Capture the cell that displays the provided text and extract its [X, Y] central coordinate. 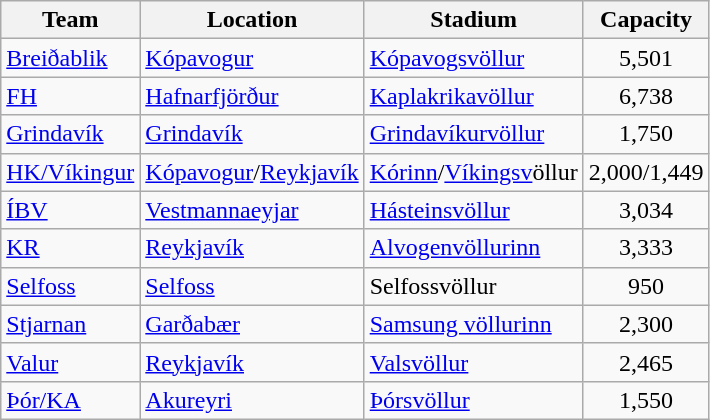
1,750 [646, 134]
Valur [70, 362]
Kópavogur/Reykjavík [252, 172]
Kaplakrikavöllur [474, 96]
Þór/KA [70, 400]
Hásteinsvöllur [474, 210]
6,738 [646, 96]
Stadium [474, 20]
Breiðablik [70, 58]
Hafnarfjörður [252, 96]
Location [252, 20]
HK/Víkingur [70, 172]
Grindavíkurvöllur [474, 134]
KR [70, 248]
Samsung völlurinn [474, 324]
Kórinn/Víkingsvöllur [474, 172]
2,300 [646, 324]
Kópavogsvöllur [474, 58]
2,465 [646, 362]
5,501 [646, 58]
Alvogenvöllurinn [474, 248]
Capacity [646, 20]
Kópavogur [252, 58]
2,000/1,449 [646, 172]
FH [70, 96]
Akureyri [252, 400]
Stjarnan [70, 324]
950 [646, 286]
ÍBV [70, 210]
3,333 [646, 248]
3,034 [646, 210]
Garðabær [252, 324]
Selfossvöllur [474, 286]
Team [70, 20]
Vestmannaeyjar [252, 210]
Þórsvöllur [474, 400]
1,550 [646, 400]
Valsvöllur [474, 362]
